For the text-containing cell, return its midpoint in [X, Y] coordinate format. 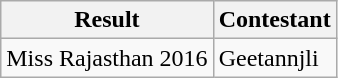
Contestant [274, 20]
Miss Rajasthan 2016 [107, 58]
Result [107, 20]
Geetannjli [274, 58]
